Pinpoint the cell where the given text exists, returning its (x, y) midpoint coordinate. 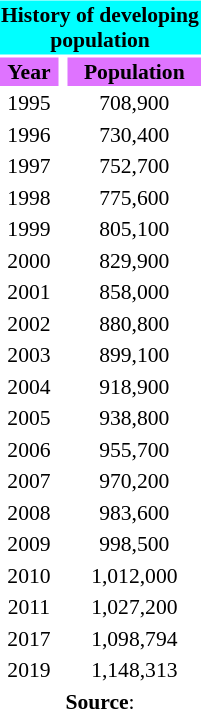
970,200 (134, 481)
2009 (30, 544)
829,900 (134, 261)
2002 (30, 324)
Population (134, 72)
1997 (30, 166)
1999 (30, 229)
805,100 (134, 229)
2011 (30, 607)
752,700 (134, 166)
955,700 (134, 450)
2003 (30, 355)
1996 (30, 135)
2008 (30, 513)
2000 (30, 261)
708,900 (134, 103)
1,012,000 (134, 576)
998,500 (134, 544)
983,600 (134, 513)
918,900 (134, 387)
Year (30, 72)
2017 (30, 639)
1995 (30, 103)
2006 (30, 450)
2010 (30, 576)
2007 (30, 481)
880,800 (134, 324)
730,400 (134, 135)
2004 (30, 387)
1,098,794 (134, 639)
2019 (30, 670)
1,148,313 (134, 670)
775,600 (134, 198)
2001 (30, 292)
899,100 (134, 355)
1998 (30, 198)
858,000 (134, 292)
938,800 (134, 418)
History of developing population (100, 28)
1,027,200 (134, 607)
2005 (30, 418)
